Extract the [x, y] coordinate from the center of the cell holding the provided text.  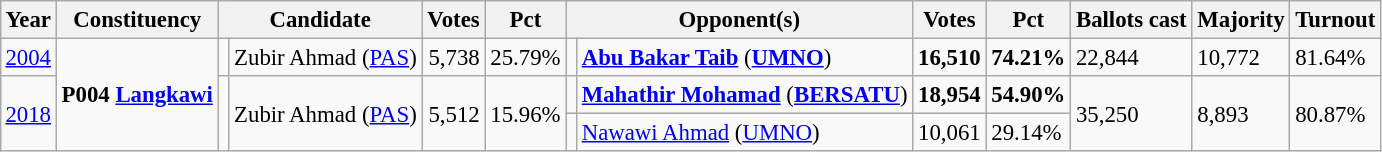
Constituency [137, 20]
Abu Bakar Taib (UMNO) [744, 57]
18,954 [950, 95]
35,250 [1132, 114]
Ballots cast [1132, 20]
10,772 [1241, 57]
15.96% [526, 114]
25.79% [526, 57]
16,510 [950, 57]
10,061 [950, 133]
Candidate [320, 20]
Opponent(s) [740, 20]
5,738 [454, 57]
5,512 [454, 114]
Nawawi Ahmad (UMNO) [744, 133]
54.90% [1028, 95]
74.21% [1028, 57]
Turnout [1336, 20]
Majority [1241, 20]
Year [28, 20]
8,893 [1241, 114]
P004 Langkawi [137, 94]
2018 [28, 114]
29.14% [1028, 133]
81.64% [1336, 57]
Mahathir Mohamad (BERSATU) [744, 95]
22,844 [1132, 57]
80.87% [1336, 114]
2004 [28, 57]
